Pinpoint the cell where the given text exists, returning its [x, y] midpoint coordinate. 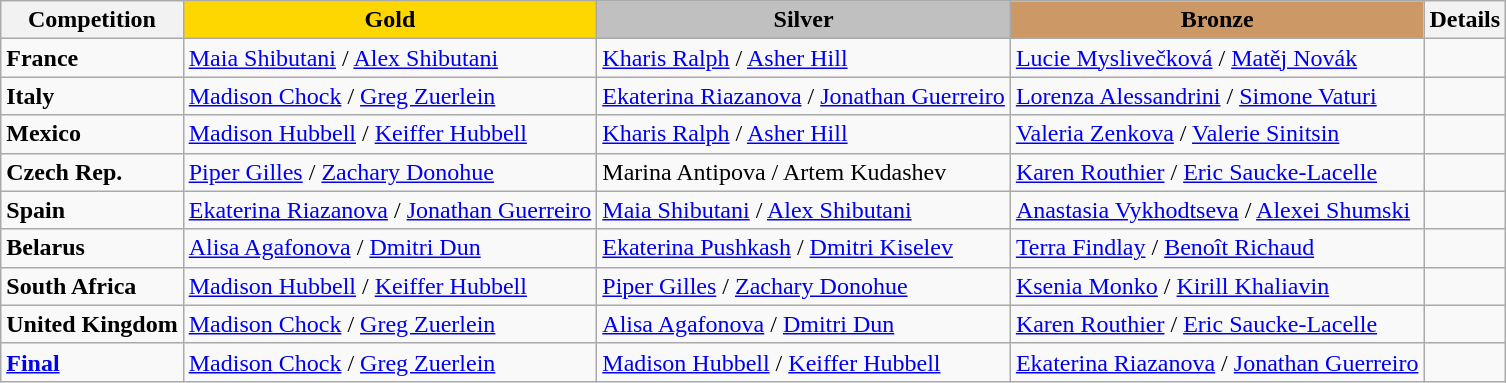
Silver [804, 20]
Bronze [1217, 20]
Ksenia Monko / Kirill Khaliavin [1217, 286]
Lucie Myslivečková / Matěj Novák [1217, 58]
Italy [92, 96]
Lorenza Alessandrini / Simone Vaturi [1217, 96]
Competition [92, 20]
Terra Findlay / Benoît Richaud [1217, 248]
Ekaterina Pushkash / Dmitri Kiselev [804, 248]
South Africa [92, 286]
Valeria Zenkova / Valerie Sinitsin [1217, 134]
Details [1465, 20]
Final [92, 362]
Gold [390, 20]
Marina Antipova / Artem Kudashev [804, 172]
Spain [92, 210]
Mexico [92, 134]
France [92, 58]
United Kingdom [92, 324]
Czech Rep. [92, 172]
Belarus [92, 248]
Anastasia Vykhodtseva / Alexei Shumski [1217, 210]
